For the text-containing cell, return its midpoint in [x, y] coordinate format. 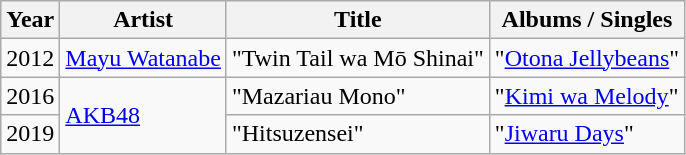
Albums / Singles [586, 20]
"Jiwaru Days" [586, 134]
2012 [30, 58]
Year [30, 20]
2016 [30, 96]
"Mazariau Mono" [358, 96]
"Hitsuzensei" [358, 134]
AKB48 [144, 115]
2019 [30, 134]
"Kimi wa Melody" [586, 96]
Artist [144, 20]
Title [358, 20]
Mayu Watanabe [144, 58]
"Twin Tail wa Mō Shinai" [358, 58]
"Otona Jellybeans" [586, 58]
